Return the [X, Y] coordinate for the center point of the cell that contains the specified text.  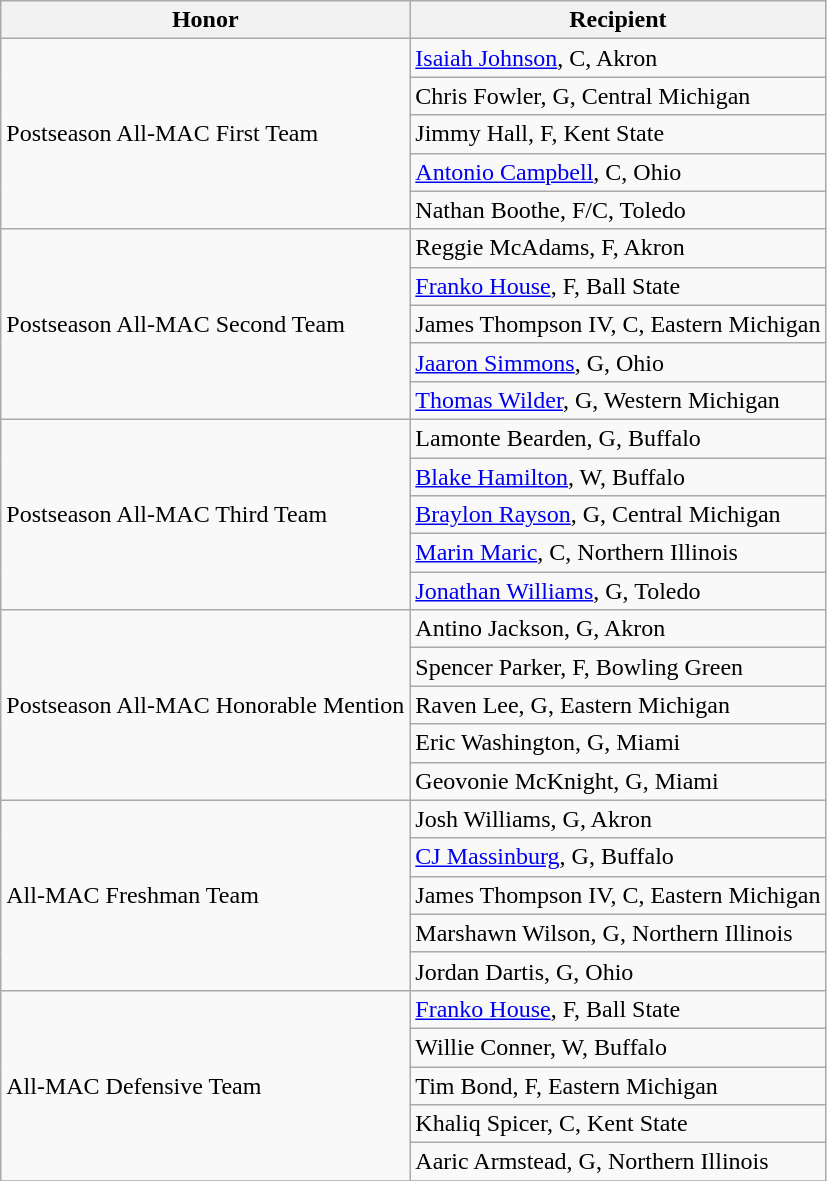
Jimmy Hall, F, Kent State [618, 134]
Recipient [618, 20]
Marin Maric, C, Northern Illinois [618, 553]
Tim Bond, F, Eastern Michigan [618, 1085]
Jordan Dartis, G, Ohio [618, 971]
All-MAC Freshman Team [206, 895]
Jaaron Simmons, G, Ohio [618, 362]
Raven Lee, G, Eastern Michigan [618, 705]
Reggie McAdams, F, Akron [618, 248]
Josh Williams, G, Akron [618, 819]
Postseason All-MAC Third Team [206, 514]
Antino Jackson, G, Akron [618, 629]
Thomas Wilder, G, Western Michigan [618, 400]
Postseason All-MAC Honorable Mention [206, 705]
Nathan Boothe, F/C, Toledo [618, 210]
Lamonte Bearden, G, Buffalo [618, 438]
Isaiah Johnson, C, Akron [618, 58]
Blake Hamilton, W, Buffalo [618, 477]
Geovonie McKnight, G, Miami [618, 781]
Postseason All-MAC Second Team [206, 324]
All-MAC Defensive Team [206, 1085]
Aaric Armstead, G, Northern Illinois [618, 1162]
Honor [206, 20]
Marshawn Wilson, G, Northern Illinois [618, 933]
CJ Massinburg, G, Buffalo [618, 857]
Eric Washington, G, Miami [618, 743]
Khaliq Spicer, C, Kent State [618, 1124]
Postseason All-MAC First Team [206, 134]
Willie Conner, W, Buffalo [618, 1047]
Jonathan Williams, G, Toledo [618, 591]
Spencer Parker, F, Bowling Green [618, 667]
Antonio Campbell, C, Ohio [618, 172]
Chris Fowler, G, Central Michigan [618, 96]
Braylon Rayson, G, Central Michigan [618, 515]
